Pinpoint the cell where the given text exists, returning its (x, y) midpoint coordinate. 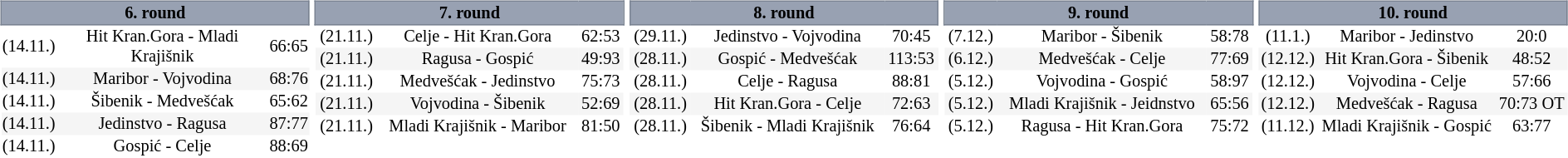
65:56 (1229, 105)
87:77 (289, 125)
10. round (1414, 12)
58:78 (1229, 37)
(11.1.) (1288, 37)
Maribor - Vojvodina (163, 80)
8. round (784, 12)
81:50 (601, 126)
Ragusa - Gospić (477, 60)
75:73 (601, 81)
Jedinstvo - Vojvodina (787, 37)
6. round (154, 12)
Maribor - Šibenik (1102, 37)
49:93 (601, 60)
(6.12.) (971, 60)
Celje - Ragusa (787, 81)
48:52 (1531, 60)
70:45 (912, 37)
68:76 (289, 80)
65:62 (289, 101)
20:0 (1531, 37)
Mladi Krajišnik - Jeidnstvo (1102, 105)
Vojvodina - Celje (1407, 81)
Jedinstvo - Ragusa (163, 125)
Vojvodina - Šibenik (477, 105)
Hit Kran.Gora - Šibenik (1407, 60)
66:65 (289, 47)
62:53 (601, 37)
88:81 (912, 81)
Gospić - Medvešćak (787, 60)
88:69 (289, 146)
7. round (470, 12)
Hit Kran.Gora - Celje (787, 105)
(11.12.) (1288, 126)
Vojvodina - Gospić (1102, 81)
58:97 (1229, 81)
70:73 OT (1531, 105)
52:69 (601, 105)
Šibenik - Mladi Krajišnik (787, 126)
63:77 (1531, 126)
Ragusa - Hit Kran.Gora (1102, 126)
Maribor - Jedinstvo (1407, 37)
Medvešćak - Ragusa (1407, 105)
57:66 (1531, 81)
Medvešćak - Jedinstvo (477, 81)
(7.12.) (971, 37)
76:64 (912, 126)
Hit Kran.Gora - Mladi Krajišnik (163, 47)
(29.11.) (659, 37)
Mladi Krajišnik - Maribor (477, 126)
Celje - Hit Kran.Gora (477, 37)
72:63 (912, 105)
Gospić - Celje (163, 146)
75:72 (1229, 126)
Šibenik - Medvešćak (163, 101)
Medvešćak - Celje (1102, 60)
9. round (1098, 12)
Mladi Krajišnik - Gospić (1407, 126)
77:69 (1229, 60)
113:53 (912, 60)
